Find where the given text appears and provide that cell's center as (X, Y) coordinate. 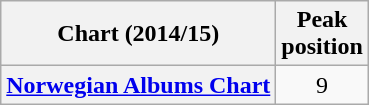
Norwegian Albums Chart (138, 85)
9 (322, 85)
Chart (2014/15) (138, 34)
Peakposition (322, 34)
